Provide the [X, Y] coordinate of the cell's center where the given text is located.  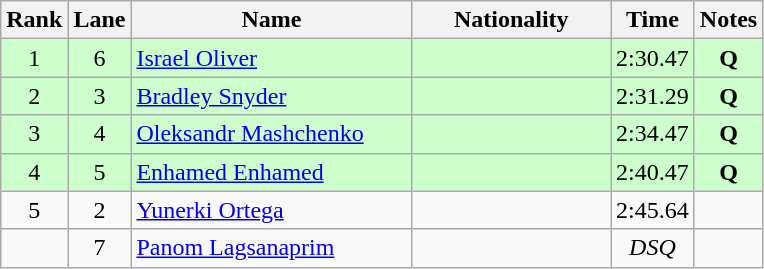
Yunerki Ortega [272, 210]
Nationality [512, 20]
Oleksandr Mashchenko [272, 134]
Bradley Snyder [272, 96]
Enhamed Enhamed [272, 172]
2:40.47 [653, 172]
1 [34, 58]
Time [653, 20]
Notes [728, 20]
6 [100, 58]
2:31.29 [653, 96]
Israel Oliver [272, 58]
Name [272, 20]
Lane [100, 20]
2:45.64 [653, 210]
Panom Lagsanaprim [272, 248]
Rank [34, 20]
7 [100, 248]
DSQ [653, 248]
2:30.47 [653, 58]
2:34.47 [653, 134]
